For the text-containing cell, return its midpoint in [x, y] coordinate format. 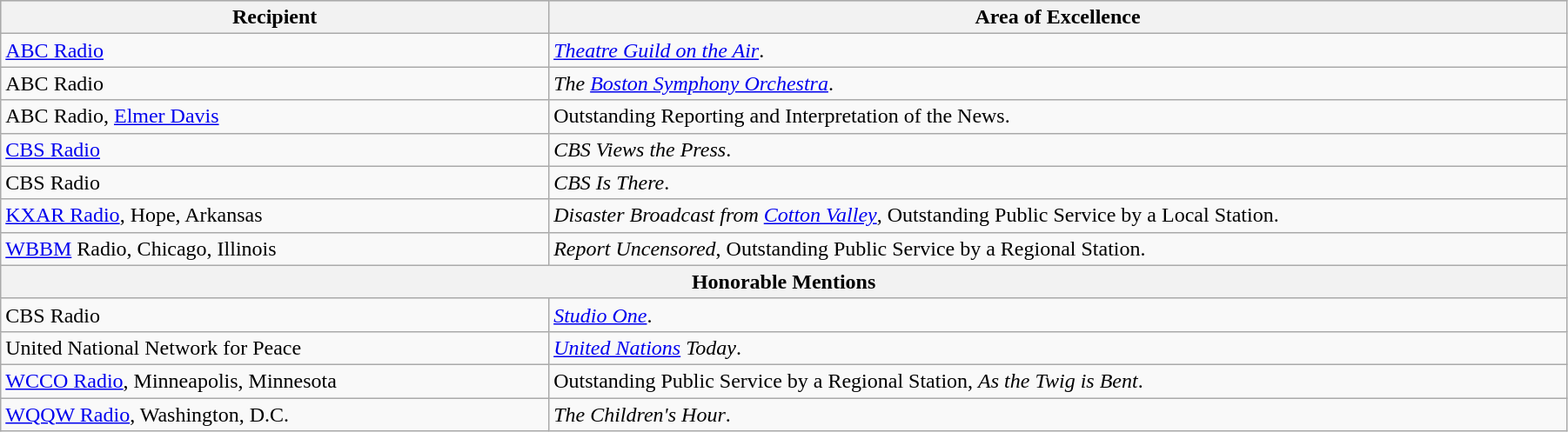
Outstanding Reporting and Interpretation of the News. [1058, 116]
WCCO Radio, Minneapolis, Minnesota [275, 381]
Recipient [275, 17]
WQQW Radio, Washington, D.C. [275, 415]
WBBM Radio, Chicago, Illinois [275, 249]
CBS Is There. [1058, 183]
Disaster Broadcast from Cotton Valley, Outstanding Public Service by a Local Station. [1058, 216]
United Nations Today. [1058, 348]
Studio One. [1058, 315]
The Children's Hour. [1058, 415]
Honorable Mentions [784, 282]
ABC Radio, Elmer Davis [275, 116]
Report Uncensored, Outstanding Public Service by a Regional Station. [1058, 249]
United National Network for Peace [275, 348]
CBS Views the Press. [1058, 150]
The Boston Symphony Orchestra. [1058, 83]
Area of Excellence [1058, 17]
Theatre Guild on the Air. [1058, 50]
KXAR Radio, Hope, Arkansas [275, 216]
Outstanding Public Service by a Regional Station, As the Twig is Bent. [1058, 381]
